Identify which cell holds the provided text, then report its [X, Y] central coordinate. 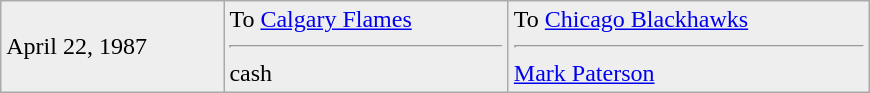
To Calgary Flamescash [366, 47]
April 22, 1987 [112, 47]
To Chicago BlackhawksMark Paterson [688, 47]
